Return [x, y] of the center of cell containing provided text 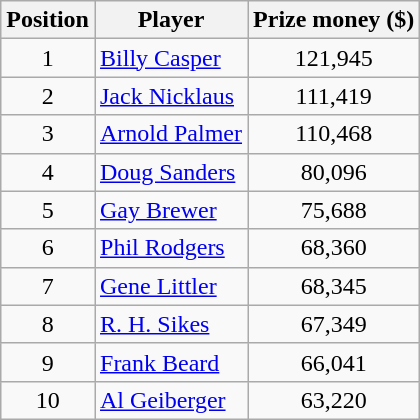
Phil Rodgers [170, 248]
110,468 [334, 134]
9 [48, 362]
4 [48, 172]
8 [48, 324]
66,041 [334, 362]
7 [48, 286]
68,345 [334, 286]
2 [48, 96]
68,360 [334, 248]
Billy Casper [170, 58]
10 [48, 400]
Gay Brewer [170, 210]
6 [48, 248]
Position [48, 20]
121,945 [334, 58]
67,349 [334, 324]
5 [48, 210]
Gene Littler [170, 286]
111,419 [334, 96]
3 [48, 134]
63,220 [334, 400]
Al Geiberger [170, 400]
1 [48, 58]
75,688 [334, 210]
80,096 [334, 172]
Player [170, 20]
Prize money ($) [334, 20]
Doug Sanders [170, 172]
R. H. Sikes [170, 324]
Arnold Palmer [170, 134]
Jack Nicklaus [170, 96]
Frank Beard [170, 362]
